Identify which cell holds the provided text, then report its [x, y] central coordinate. 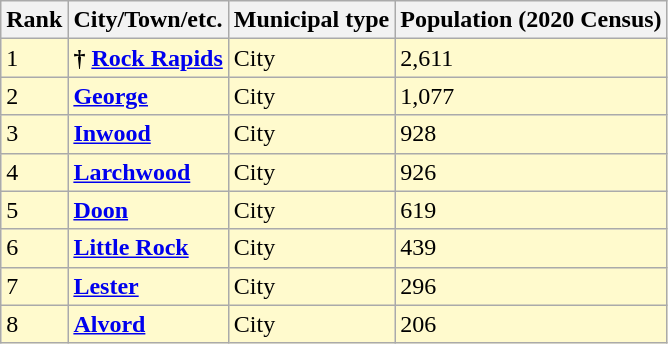
Municipal type [311, 20]
Little Rock [148, 248]
George [148, 96]
926 [531, 172]
† Rock Rapids [148, 58]
3 [34, 134]
Lester [148, 286]
Rank [34, 20]
5 [34, 210]
8 [34, 324]
206 [531, 324]
City/Town/etc. [148, 20]
928 [531, 134]
7 [34, 286]
Inwood [148, 134]
Larchwood [148, 172]
619 [531, 210]
2,611 [531, 58]
1 [34, 58]
2 [34, 96]
1,077 [531, 96]
Population (2020 Census) [531, 20]
Alvord [148, 324]
296 [531, 286]
4 [34, 172]
439 [531, 248]
Doon [148, 210]
6 [34, 248]
